Detect which cell encompasses the target text, then output its [X, Y] center coordinate. 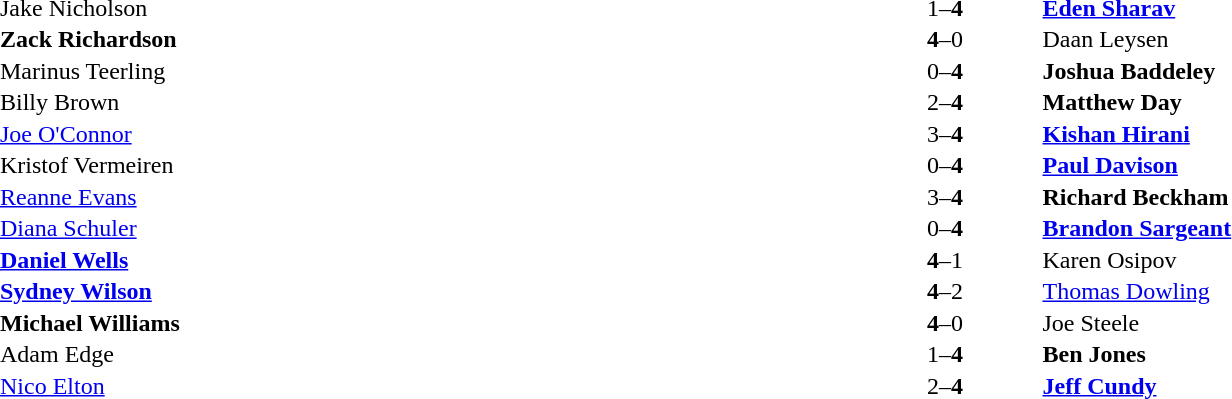
1–4 [944, 355]
4–1 [944, 260]
4–2 [944, 291]
2–4 [944, 103]
